Find where the given text appears and provide that cell's center as [x, y] coordinate. 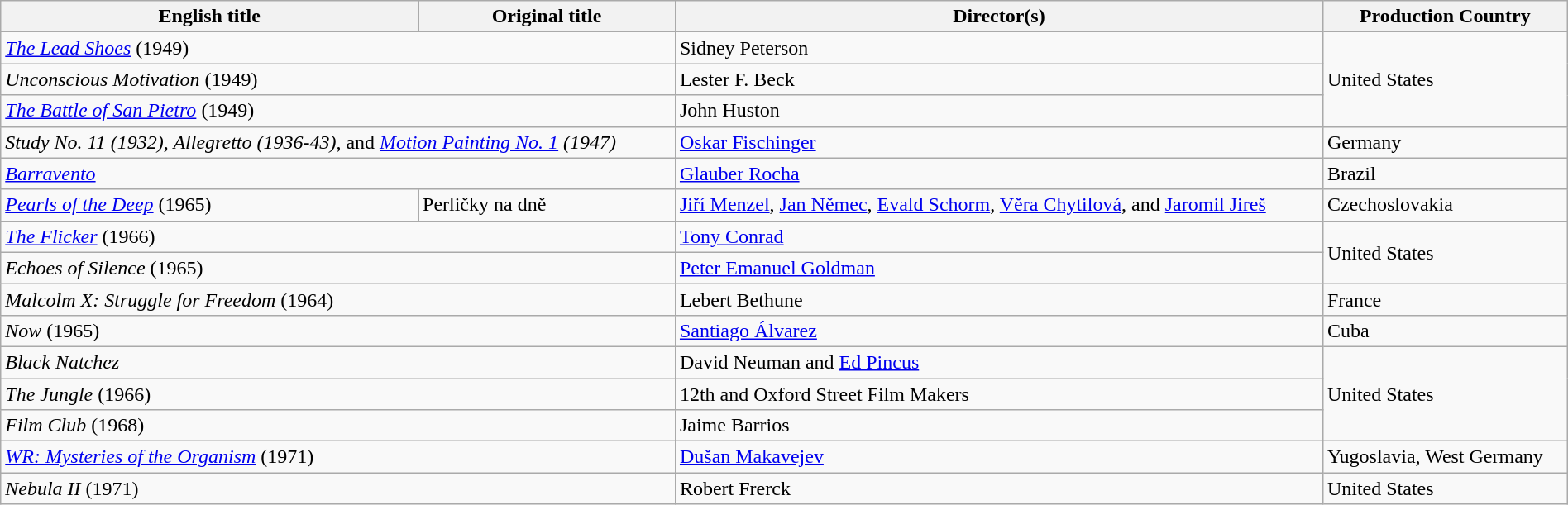
Pearls of the Deep (1965) [210, 205]
Robert Frerck [999, 488]
Film Club (1968) [338, 426]
The Jungle (1966) [338, 394]
Nebula II (1971) [338, 488]
Glauber Rocha [999, 174]
Jiří Menzel, Jan Němec, Evald Schorm, Věra Chytilová, and Jaromil Jireš [999, 205]
Germany [1445, 142]
Study No. 11 (1932), Allegretto (1936-43), and Motion Painting No. 1 (1947) [338, 142]
Oskar Fischinger [999, 142]
Original title [547, 17]
Dušan Makavejev [999, 457]
WR: Mysteries of the Organism (1971) [338, 457]
Black Natchez [338, 362]
English title [210, 17]
Czechoslovakia [1445, 205]
Unconscious Motivation (1949) [338, 79]
France [1445, 299]
John Huston [999, 111]
12th and Oxford Street Film Makers [999, 394]
Lebert Bethune [999, 299]
Malcolm X: Struggle for Freedom (1964) [338, 299]
Director(s) [999, 17]
Tony Conrad [999, 236]
Brazil [1445, 174]
Sidney Peterson [999, 48]
Peter Emanuel Goldman [999, 268]
The Battle of San Pietro (1949) [338, 111]
Cuba [1445, 331]
Lester F. Beck [999, 79]
Echoes of Silence (1965) [338, 268]
The Flicker (1966) [338, 236]
Perličky na dně [547, 205]
Santiago Álvarez [999, 331]
Yugoslavia, West Germany [1445, 457]
David Neuman and Ed Pincus [999, 362]
Jaime Barrios [999, 426]
Barravento [338, 174]
Production Country [1445, 17]
The Lead Shoes (1949) [338, 48]
Now (1965) [338, 331]
